Search for the cell housing the specified text and yield its [x, y] center coordinate. 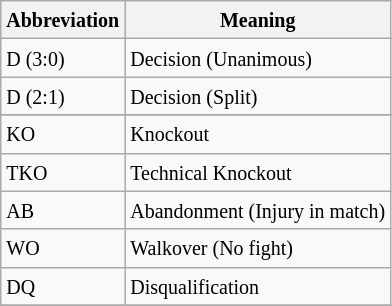
Abbreviation [63, 20]
Disqualification [258, 286]
KO [63, 134]
Knockout [258, 134]
Abandonment (Injury in match) [258, 210]
D (3:0) [63, 58]
AB [63, 210]
Decision (Split) [258, 96]
TKO [63, 172]
Meaning [258, 20]
DQ [63, 286]
Technical Knockout [258, 172]
WO [63, 248]
Decision (Unanimous) [258, 58]
Walkover (No fight) [258, 248]
D (2:1) [63, 96]
